Return [x, y] of the center of cell containing provided text 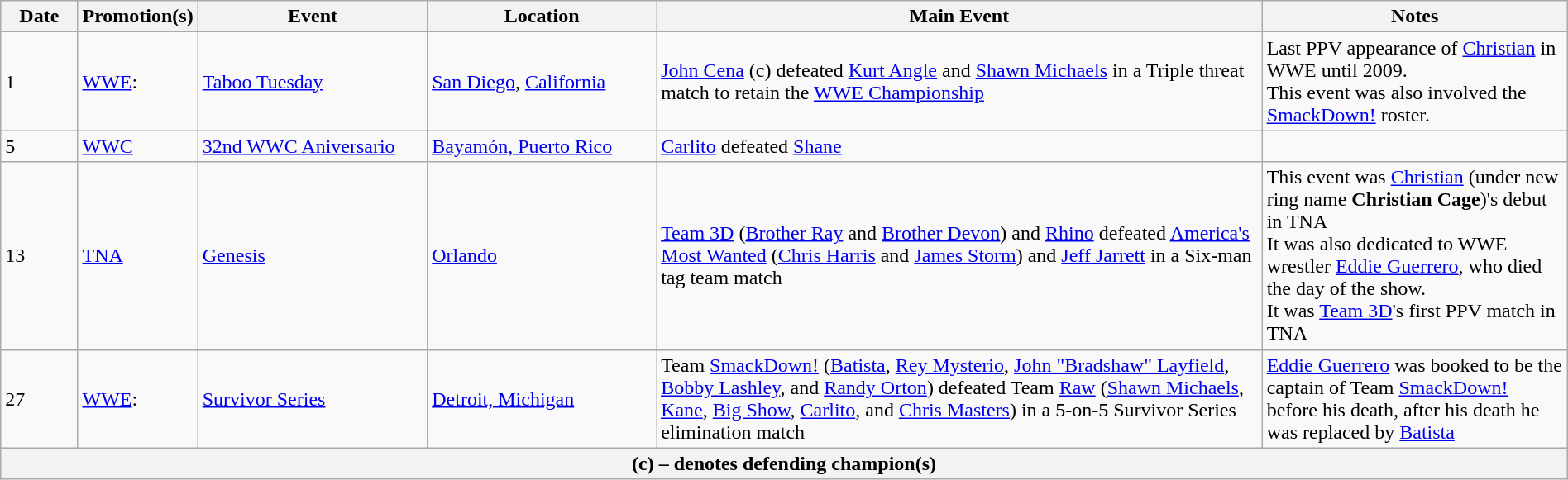
Orlando [543, 256]
Carlito defeated Shane [959, 146]
Genesis [313, 256]
Main Event [959, 17]
TNA [137, 256]
Detroit, Michigan [543, 398]
Bayamón, Puerto Rico [543, 146]
John Cena (c) defeated Kurt Angle and Shawn Michaels in a Triple threat match to retain the WWE Championship [959, 81]
San Diego, California [543, 81]
Survivor Series [313, 398]
32nd WWC Aniversario [313, 146]
Event [313, 17]
(c) – denotes defending champion(s) [784, 463]
Last PPV appearance of Christian in WWE until 2009. This event was also involved the SmackDown! roster. [1414, 81]
Eddie Guerrero was booked to be the captain of Team SmackDown! before his death, after his death he was replaced by Batista [1414, 398]
5 [40, 146]
Date [40, 17]
13 [40, 256]
Location [543, 17]
Promotion(s) [137, 17]
WWC [137, 146]
Taboo Tuesday [313, 81]
1 [40, 81]
27 [40, 398]
Notes [1414, 17]
